Provide the [X, Y] coordinate of the cell's center where the given text is located.  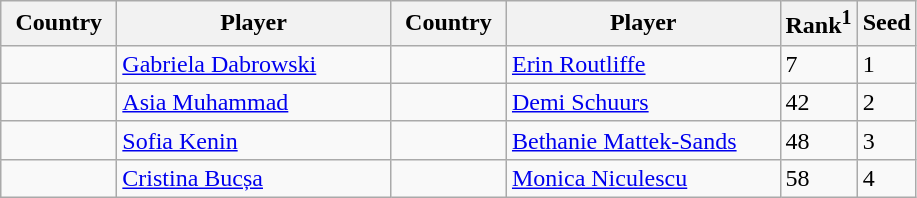
Rank1 [818, 24]
Cristina Bucșa [254, 178]
Bethanie Mattek-Sands [643, 140]
48 [818, 140]
Demi Schuurs [643, 102]
2 [886, 102]
1 [886, 64]
42 [818, 102]
Erin Routliffe [643, 64]
Seed [886, 24]
4 [886, 178]
Asia Muhammad [254, 102]
7 [818, 64]
Monica Niculescu [643, 178]
58 [818, 178]
3 [886, 140]
Sofia Kenin [254, 140]
Gabriela Dabrowski [254, 64]
